Output the [x, y] coordinate of the center of the cell containing the given text.  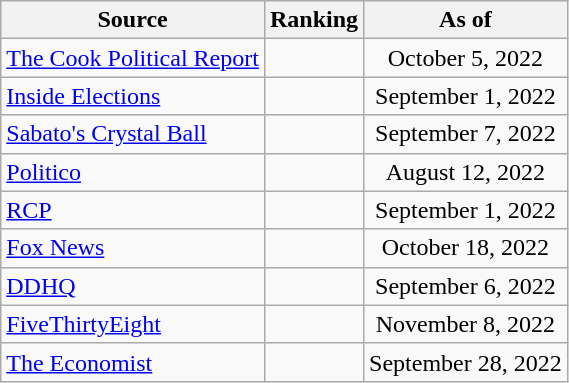
Inside Elections [133, 96]
DDHQ [133, 286]
FiveThirtyEight [133, 324]
Fox News [133, 248]
September 28, 2022 [466, 362]
The Cook Political Report [133, 58]
The Economist [133, 362]
September 6, 2022 [466, 286]
October 5, 2022 [466, 58]
Politico [133, 172]
October 18, 2022 [466, 248]
RCP [133, 210]
September 7, 2022 [466, 134]
Ranking [314, 20]
August 12, 2022 [466, 172]
November 8, 2022 [466, 324]
Source [133, 20]
Sabato's Crystal Ball [133, 134]
As of [466, 20]
